Capture the cell that displays the provided text and extract its [X, Y] central coordinate. 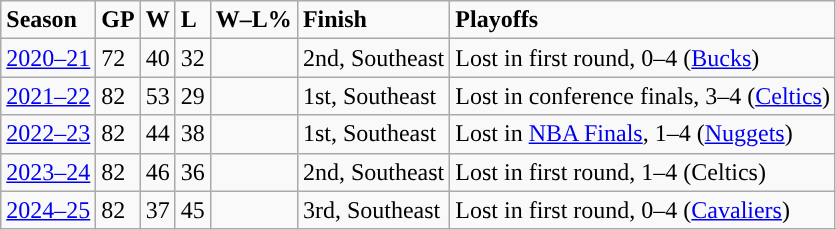
2020–21 [48, 58]
32 [192, 58]
W–L% [254, 20]
Finish [373, 20]
38 [192, 134]
46 [158, 172]
2024–25 [48, 210]
53 [158, 96]
72 [118, 58]
W [158, 20]
L [192, 20]
2021–22 [48, 96]
3rd, Southeast [373, 210]
45 [192, 210]
44 [158, 134]
2022–23 [48, 134]
40 [158, 58]
Lost in conference finals, 3–4 (Celtics) [643, 96]
36 [192, 172]
Lost in NBA Finals, 1–4 (Nuggets) [643, 134]
Lost in first round, 0–4 (Bucks) [643, 58]
Lost in first round, 1–4 (Celtics) [643, 172]
GP [118, 20]
Playoffs [643, 20]
Season [48, 20]
37 [158, 210]
29 [192, 96]
Lost in first round, 0–4 (Cavaliers) [643, 210]
2023–24 [48, 172]
